Detect which cell encompasses the target text, then output its [X, Y] center coordinate. 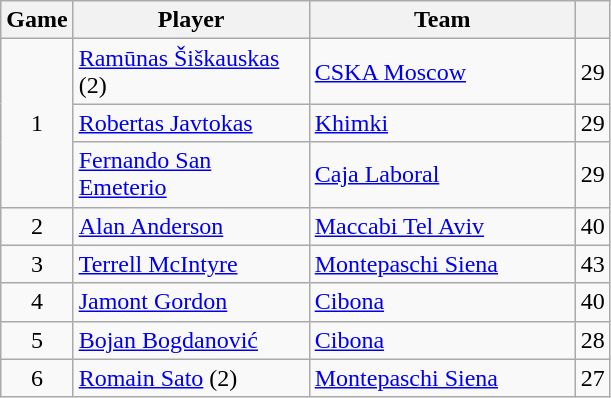
Fernando San Emeterio [191, 174]
1 [37, 123]
3 [37, 264]
Game [37, 20]
CSKA Moscow [442, 72]
43 [592, 264]
Bojan Bogdanović [191, 340]
2 [37, 226]
27 [592, 378]
Maccabi Tel Aviv [442, 226]
Team [442, 20]
6 [37, 378]
4 [37, 302]
Ramūnas Šiškauskas (2) [191, 72]
Alan Anderson [191, 226]
Terrell McIntyre [191, 264]
Khimki [442, 123]
Jamont Gordon [191, 302]
Caja Laboral [442, 174]
Robertas Javtokas [191, 123]
28 [592, 340]
5 [37, 340]
Romain Sato (2) [191, 378]
Player [191, 20]
